Detect which cell encompasses the target text, then output its (x, y) center coordinate. 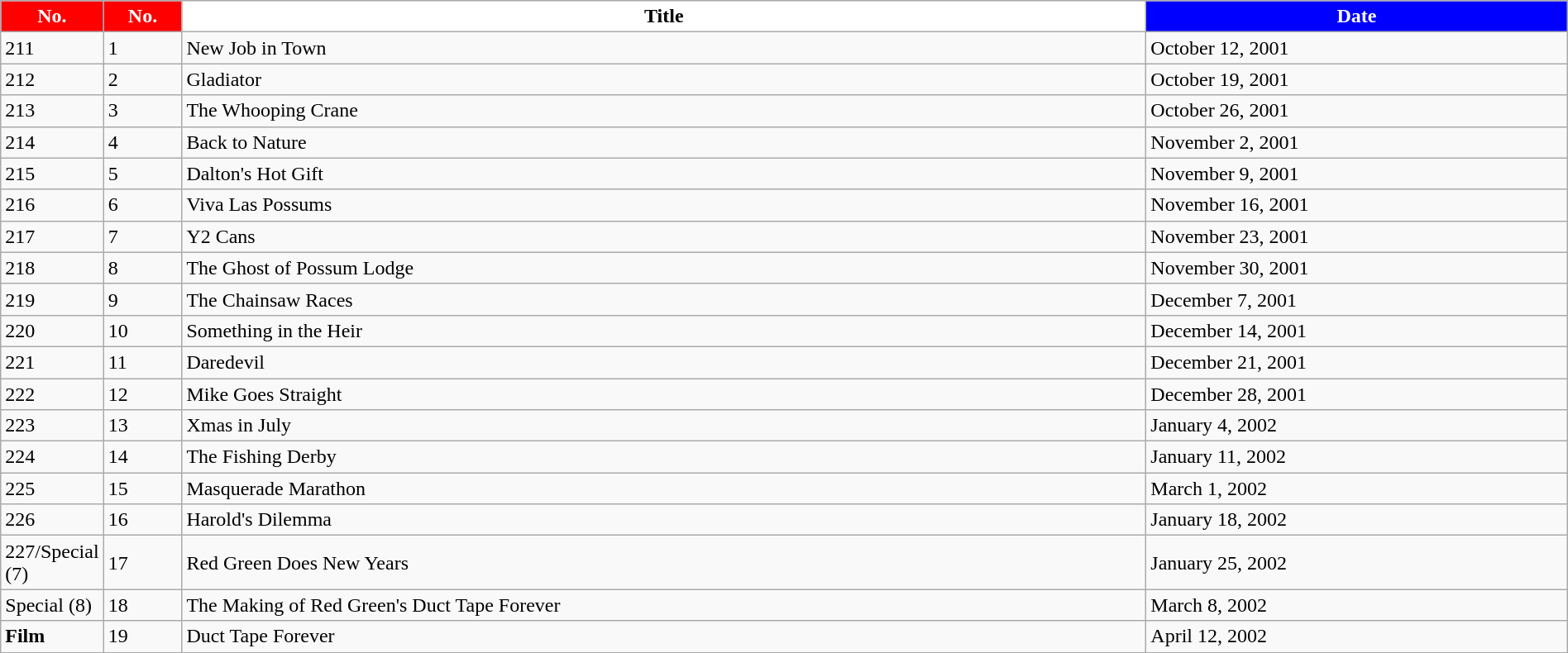
216 (52, 205)
15 (142, 489)
11 (142, 362)
January 11, 2002 (1356, 457)
223 (52, 426)
217 (52, 236)
17 (142, 562)
December 21, 2001 (1356, 362)
226 (52, 520)
Film (52, 636)
Y2 Cans (664, 236)
The Chainsaw Races (664, 299)
November 16, 2001 (1356, 205)
225 (52, 489)
221 (52, 362)
October 19, 2001 (1356, 79)
213 (52, 111)
January 18, 2002 (1356, 520)
218 (52, 268)
The Ghost of Possum Lodge (664, 268)
December 14, 2001 (1356, 331)
7 (142, 236)
14 (142, 457)
Viva Las Possums (664, 205)
December 28, 2001 (1356, 394)
November 9, 2001 (1356, 174)
Xmas in July (664, 426)
March 1, 2002 (1356, 489)
1 (142, 48)
219 (52, 299)
224 (52, 457)
Title (664, 17)
10 (142, 331)
227/Special (7) (52, 562)
18 (142, 605)
Something in the Heir (664, 331)
The Whooping Crane (664, 111)
The Fishing Derby (664, 457)
16 (142, 520)
Mike Goes Straight (664, 394)
Dalton's Hot Gift (664, 174)
The Making of Red Green's Duct Tape Forever (664, 605)
January 4, 2002 (1356, 426)
Gladiator (664, 79)
November 23, 2001 (1356, 236)
211 (52, 48)
214 (52, 142)
12 (142, 394)
Harold's Dilemma (664, 520)
April 12, 2002 (1356, 636)
Duct Tape Forever (664, 636)
March 8, 2002 (1356, 605)
3 (142, 111)
215 (52, 174)
January 25, 2002 (1356, 562)
222 (52, 394)
6 (142, 205)
212 (52, 79)
Special (8) (52, 605)
9 (142, 299)
19 (142, 636)
October 12, 2001 (1356, 48)
220 (52, 331)
Masquerade Marathon (664, 489)
13 (142, 426)
5 (142, 174)
2 (142, 79)
November 2, 2001 (1356, 142)
Red Green Does New Years (664, 562)
4 (142, 142)
New Job in Town (664, 48)
November 30, 2001 (1356, 268)
8 (142, 268)
October 26, 2001 (1356, 111)
December 7, 2001 (1356, 299)
Date (1356, 17)
Back to Nature (664, 142)
Daredevil (664, 362)
